Extract the [x, y] coordinate from the center of the cell holding the provided text.  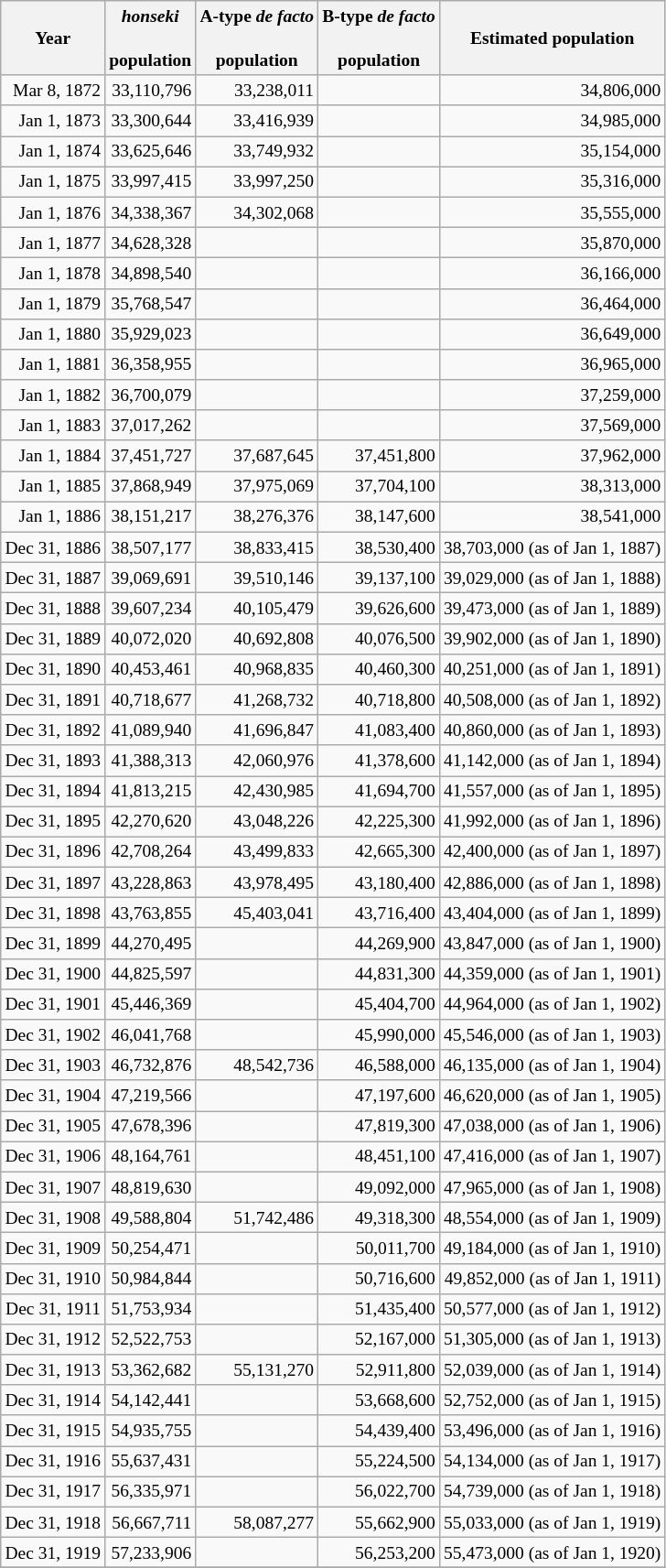
40,453,461 [150, 668]
37,451,727 [150, 456]
Dec 31, 1891 [53, 699]
35,555,000 [553, 212]
33,238,011 [257, 90]
33,997,415 [150, 181]
39,902,000 (as of Jan 1, 1890) [553, 639]
37,868,949 [150, 487]
44,269,900 [379, 943]
Dec 31, 1887 [53, 579]
Dec 31, 1902 [53, 1034]
52,752,000 (as of Jan 1, 1915) [553, 1400]
45,404,700 [379, 1003]
41,388,313 [150, 760]
37,259,000 [553, 395]
38,530,400 [379, 547]
Dec 31, 1908 [53, 1217]
41,268,732 [257, 699]
34,985,000 [553, 121]
Dec 31, 1892 [53, 730]
47,219,566 [150, 1095]
36,464,000 [553, 304]
Jan 1, 1885 [53, 487]
34,806,000 [553, 90]
Dec 31, 1909 [53, 1249]
33,110,796 [150, 90]
Jan 1, 1878 [53, 273]
46,732,876 [150, 1065]
Dec 31, 1915 [53, 1430]
33,625,646 [150, 152]
Jan 1, 1876 [53, 212]
42,430,985 [257, 791]
41,992,000 (as of Jan 1, 1896) [553, 822]
46,135,000 (as of Jan 1, 1904) [553, 1065]
37,451,800 [379, 456]
53,668,600 [379, 1400]
54,134,000 (as of Jan 1, 1917) [553, 1461]
Jan 1, 1883 [53, 425]
45,403,041 [257, 914]
Dec 31, 1893 [53, 760]
Mar 8, 1872 [53, 90]
40,692,808 [257, 639]
56,335,971 [150, 1492]
36,649,000 [553, 333]
47,819,300 [379, 1126]
Jan 1, 1880 [53, 333]
47,416,000 (as of Jan 1, 1907) [553, 1157]
43,716,400 [379, 914]
52,039,000 (as of Jan 1, 1914) [553, 1369]
46,588,000 [379, 1065]
40,718,677 [150, 699]
41,142,000 (as of Jan 1, 1894) [553, 760]
Dec 31, 1916 [53, 1461]
50,011,700 [379, 1249]
honsekipopulation [150, 38]
Dec 31, 1906 [53, 1157]
Dec 31, 1895 [53, 822]
Jan 1, 1875 [53, 181]
37,687,645 [257, 456]
45,546,000 (as of Jan 1, 1903) [553, 1034]
37,017,262 [150, 425]
Dec 31, 1899 [53, 943]
43,499,833 [257, 851]
Jan 1, 1882 [53, 395]
Year [53, 38]
49,318,300 [379, 1217]
38,147,600 [379, 516]
36,965,000 [553, 364]
38,541,000 [553, 516]
43,763,855 [150, 914]
47,038,000 (as of Jan 1, 1906) [553, 1126]
Jan 1, 1884 [53, 456]
33,749,932 [257, 152]
54,935,755 [150, 1430]
50,716,600 [379, 1278]
55,662,900 [379, 1521]
44,359,000 (as of Jan 1, 1901) [553, 974]
40,460,300 [379, 668]
55,473,000 (as of Jan 1, 1920) [553, 1552]
42,400,000 (as of Jan 1, 1897) [553, 851]
40,508,000 (as of Jan 1, 1892) [553, 699]
45,446,369 [150, 1003]
56,667,711 [150, 1521]
Dec 31, 1911 [53, 1309]
Dec 31, 1905 [53, 1126]
Jan 1, 1873 [53, 121]
Dec 31, 1890 [53, 668]
53,496,000 (as of Jan 1, 1916) [553, 1430]
Jan 1, 1874 [53, 152]
49,852,000 (as of Jan 1, 1911) [553, 1278]
44,825,597 [150, 974]
52,522,753 [150, 1340]
Dec 31, 1897 [53, 882]
54,739,000 (as of Jan 1, 1918) [553, 1492]
39,069,691 [150, 579]
51,305,000 (as of Jan 1, 1913) [553, 1340]
38,276,376 [257, 516]
Dec 31, 1907 [53, 1186]
43,978,495 [257, 882]
42,665,300 [379, 851]
Jan 1, 1886 [53, 516]
40,076,500 [379, 639]
46,041,768 [150, 1034]
44,270,495 [150, 943]
43,404,000 (as of Jan 1, 1899) [553, 914]
47,678,396 [150, 1126]
Jan 1, 1879 [53, 304]
Jan 1, 1877 [53, 242]
A-type de factopopulation [257, 38]
50,254,471 [150, 1249]
36,700,079 [150, 395]
39,473,000 (as of Jan 1, 1889) [553, 608]
Dec 31, 1913 [53, 1369]
Dec 31, 1896 [53, 851]
33,300,644 [150, 121]
Dec 31, 1886 [53, 547]
41,696,847 [257, 730]
41,378,600 [379, 760]
Dec 31, 1900 [53, 974]
42,270,620 [150, 822]
56,253,200 [379, 1552]
53,362,682 [150, 1369]
41,083,400 [379, 730]
40,072,020 [150, 639]
48,451,100 [379, 1157]
47,197,600 [379, 1095]
43,228,863 [150, 882]
41,557,000 (as of Jan 1, 1895) [553, 791]
33,997,250 [257, 181]
Dec 31, 1888 [53, 608]
37,704,100 [379, 487]
51,753,934 [150, 1309]
Dec 31, 1904 [53, 1095]
39,510,146 [257, 579]
Dec 31, 1919 [53, 1552]
Dec 31, 1917 [53, 1492]
43,847,000 (as of Jan 1, 1900) [553, 943]
38,833,415 [257, 547]
Dec 31, 1918 [53, 1521]
48,542,736 [257, 1065]
42,886,000 (as of Jan 1, 1898) [553, 882]
37,569,000 [553, 425]
Dec 31, 1914 [53, 1400]
34,302,068 [257, 212]
34,898,540 [150, 273]
35,870,000 [553, 242]
42,060,976 [257, 760]
Dec 31, 1903 [53, 1065]
Dec 31, 1901 [53, 1003]
40,860,000 (as of Jan 1, 1893) [553, 730]
52,911,800 [379, 1369]
55,131,270 [257, 1369]
43,048,226 [257, 822]
47,965,000 (as of Jan 1, 1908) [553, 1186]
51,435,400 [379, 1309]
54,142,441 [150, 1400]
34,338,367 [150, 212]
50,984,844 [150, 1278]
41,694,700 [379, 791]
36,166,000 [553, 273]
44,831,300 [379, 974]
36,358,955 [150, 364]
56,022,700 [379, 1492]
58,087,277 [257, 1521]
51,742,486 [257, 1217]
54,439,400 [379, 1430]
39,029,000 (as of Jan 1, 1888) [553, 579]
38,507,177 [150, 547]
39,626,600 [379, 608]
55,033,000 (as of Jan 1, 1919) [553, 1521]
41,813,215 [150, 791]
48,554,000 (as of Jan 1, 1909) [553, 1217]
37,975,069 [257, 487]
Jan 1, 1881 [53, 364]
38,703,000 (as of Jan 1, 1887) [553, 547]
40,968,835 [257, 668]
49,092,000 [379, 1186]
45,990,000 [379, 1034]
49,588,804 [150, 1217]
57,233,906 [150, 1552]
43,180,400 [379, 882]
42,708,264 [150, 851]
35,316,000 [553, 181]
35,929,023 [150, 333]
46,620,000 (as of Jan 1, 1905) [553, 1095]
35,154,000 [553, 152]
44,964,000 (as of Jan 1, 1902) [553, 1003]
40,105,479 [257, 608]
40,718,800 [379, 699]
42,225,300 [379, 822]
49,184,000 (as of Jan 1, 1910) [553, 1249]
Dec 31, 1898 [53, 914]
33,416,939 [257, 121]
Dec 31, 1912 [53, 1340]
48,819,630 [150, 1186]
37,962,000 [553, 456]
Dec 31, 1910 [53, 1278]
38,151,217 [150, 516]
Dec 31, 1889 [53, 639]
41,089,940 [150, 730]
34,628,328 [150, 242]
Estimated population [553, 38]
39,607,234 [150, 608]
39,137,100 [379, 579]
38,313,000 [553, 487]
55,224,500 [379, 1461]
B-type de factopopulation [379, 38]
Dec 31, 1894 [53, 791]
55,637,431 [150, 1461]
52,167,000 [379, 1340]
35,768,547 [150, 304]
50,577,000 (as of Jan 1, 1912) [553, 1309]
40,251,000 (as of Jan 1, 1891) [553, 668]
48,164,761 [150, 1157]
